Extract the (x, y) coordinate from the center of the cell holding the provided text.  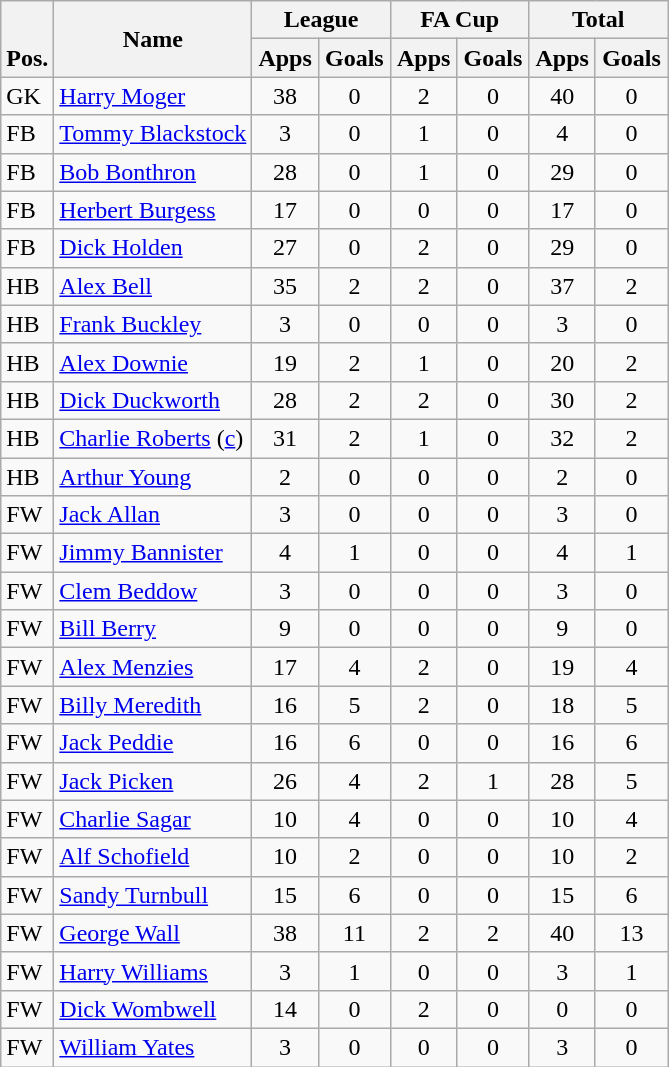
27 (286, 248)
32 (562, 438)
Arthur Young (153, 477)
Dick Wombwell (153, 1009)
20 (562, 362)
Dick Holden (153, 248)
Alex Downie (153, 362)
Charlie Roberts (c) (153, 438)
Sandy Turnbull (153, 895)
FA Cup (460, 20)
37 (562, 286)
Total (598, 20)
35 (286, 286)
Herbert Burgess (153, 210)
Harry Williams (153, 971)
Pos. (28, 39)
Alex Bell (153, 286)
11 (354, 933)
Jack Picken (153, 781)
Jack Allan (153, 515)
31 (286, 438)
GK (28, 96)
William Yates (153, 1047)
26 (286, 781)
Jack Peddie (153, 743)
Harry Moger (153, 96)
Alf Schofield (153, 857)
Dick Duckworth (153, 400)
Billy Meredith (153, 705)
30 (562, 400)
Clem Beddow (153, 591)
Bill Berry (153, 629)
Alex Menzies (153, 667)
Bob Bonthron (153, 172)
18 (562, 705)
14 (286, 1009)
Name (153, 39)
Tommy Blackstock (153, 134)
Charlie Sagar (153, 819)
League (322, 20)
Jimmy Bannister (153, 553)
Frank Buckley (153, 324)
13 (631, 933)
George Wall (153, 933)
